Scan for the cell matching the given text and deliver its [x, y] coordinate at center. 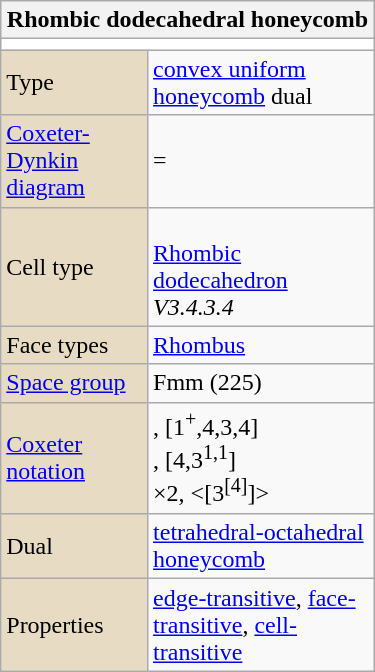
edge-transitive, face-transitive, cell-transitive [262, 625]
Rhombic dodecahedral honeycomb [188, 20]
Dual [74, 546]
Type [74, 82]
Coxeter-Dynkin diagram [74, 161]
Face types [74, 345]
= [262, 161]
Rhombic dodecahedron V3.4.3.4 [262, 266]
Coxeter notation [74, 458]
convex uniform honeycomb dual [262, 82]
Fmm (225) [262, 383]
Rhombus [262, 345]
, [1+,4,3,4], [4,31,1]×2, <[3[4]]> [262, 458]
tetrahedral-octahedral honeycomb [262, 546]
Cell type [74, 266]
Space group [74, 383]
Properties [74, 625]
